Search for the cell housing the specified text and yield its (x, y) center coordinate. 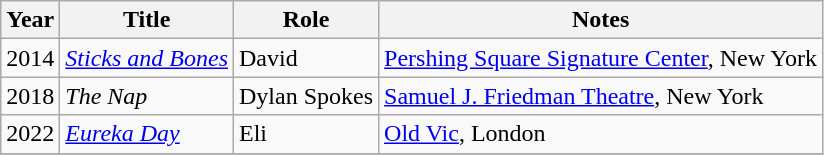
Old Vic, London (601, 134)
Dylan Spokes (306, 96)
Title (147, 20)
Role (306, 20)
Year (30, 20)
Samuel J. Friedman Theatre, New York (601, 96)
Notes (601, 20)
2018 (30, 96)
Pershing Square Signature Center, New York (601, 58)
2014 (30, 58)
2022 (30, 134)
The Nap (147, 96)
Eli (306, 134)
Eureka Day (147, 134)
David (306, 58)
Sticks and Bones (147, 58)
